Locate the cell with the specified text and output its (X, Y) center coordinate. 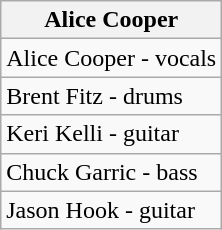
Keri Kelli - guitar (112, 134)
Alice Cooper (112, 20)
Alice Cooper - vocals (112, 58)
Jason Hook - guitar (112, 210)
Brent Fitz - drums (112, 96)
Chuck Garric - bass (112, 172)
